Capture the cell that displays the provided text and extract its (X, Y) central coordinate. 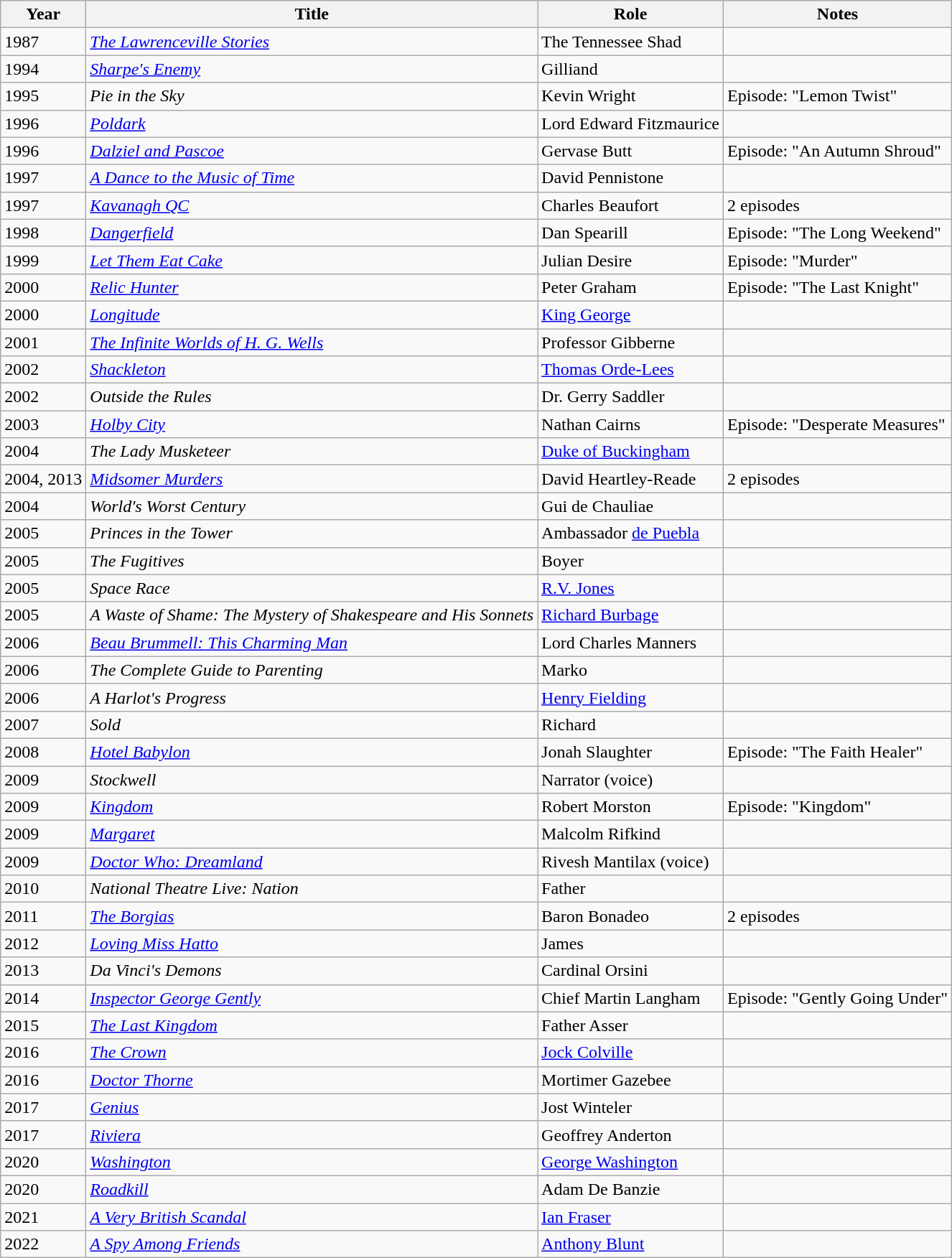
Geoffrey Anderton (630, 1134)
Washington (312, 1162)
Year (43, 14)
1994 (43, 69)
A Dance to the Music of Time (312, 178)
Gervase Butt (630, 151)
Boyer (630, 561)
Poldark (312, 124)
The Fugitives (312, 561)
Margaret (312, 834)
Julian Desire (630, 260)
2010 (43, 889)
Shackleton (312, 370)
Let Them Eat Cake (312, 260)
Chief Martin Langham (630, 998)
1999 (43, 260)
Richard (630, 724)
2012 (43, 943)
Marko (630, 670)
National Theatre Live: Nation (312, 889)
Episode: "The Long Weekend" (838, 233)
Cardinal Orsini (630, 971)
The Last Kingdom (312, 1025)
Dalziel and Pascoe (312, 151)
A Waste of Shame: The Mystery of Shakespeare and His Sonnets (312, 615)
George Washington (630, 1162)
A Harlot's Progress (312, 697)
Role (630, 14)
Title (312, 14)
A Spy Among Friends (312, 1244)
Mortimer Gazebee (630, 1080)
2004, 2013 (43, 479)
Richard Burbage (630, 615)
2013 (43, 971)
The Crown (312, 1053)
David Heartley-Reade (630, 479)
Episode: "The Last Knight" (838, 287)
Gilliand (630, 69)
Nathan Cairns (630, 424)
Robert Morston (630, 807)
Relic Hunter (312, 287)
2022 (43, 1244)
1987 (43, 42)
Kevin Wright (630, 96)
Father (630, 889)
Kingdom (312, 807)
Narrator (voice) (630, 779)
Dangerfield (312, 233)
Baron Bonadeo (630, 916)
Kavanagh QC (312, 205)
Episode: "The Faith Healer" (838, 752)
Dan Spearill (630, 233)
Doctor Thorne (312, 1080)
2014 (43, 998)
Dr. Gerry Saddler (630, 397)
Episode: "Murder" (838, 260)
Princes in the Tower (312, 534)
Jonah Slaughter (630, 752)
Lord Edward Fitzmaurice (630, 124)
A Very British Scandal (312, 1217)
2015 (43, 1025)
2003 (43, 424)
Longitude (312, 314)
Outside the Rules (312, 397)
James (630, 943)
Jock Colville (630, 1053)
Sold (312, 724)
Roadkill (312, 1189)
Professor Gibberne (630, 343)
Da Vinci's Demons (312, 971)
Episode: "Kingdom" (838, 807)
Space Race (312, 588)
1995 (43, 96)
2021 (43, 1217)
The Infinite Worlds of H. G. Wells (312, 343)
The Lawrenceville Stories (312, 42)
Episode: "Desperate Measures" (838, 424)
The Tennessee Shad (630, 42)
Thomas Orde-Lees (630, 370)
The Complete Guide to Parenting (312, 670)
Ian Fraser (630, 1217)
Midsomer Murders (312, 479)
Stockwell (312, 779)
Doctor Who: Dreamland (312, 862)
Charles Beaufort (630, 205)
David Pennistone (630, 178)
Episode: "An Autumn Shroud" (838, 151)
Adam De Banzie (630, 1189)
Hotel Babylon (312, 752)
2011 (43, 916)
Malcolm Rifkind (630, 834)
Pie in the Sky (312, 96)
The Borgias (312, 916)
Duke of Buckingham (630, 452)
Beau Brummell: This Charming Man (312, 643)
World's Worst Century (312, 506)
Holby City (312, 424)
Sharpe's Enemy (312, 69)
Gui de Chauliae (630, 506)
Notes (838, 14)
Rivesh Mantilax (voice) (630, 862)
Ambassador de Puebla (630, 534)
Loving Miss Hatto (312, 943)
King George (630, 314)
R.V. Jones (630, 588)
The Lady Musketeer (312, 452)
Genius (312, 1107)
Riviera (312, 1134)
Episode: "Gently Going Under" (838, 998)
Inspector George Gently (312, 998)
Jost Winteler (630, 1107)
2001 (43, 343)
Episode: "Lemon Twist" (838, 96)
1998 (43, 233)
2008 (43, 752)
Henry Fielding (630, 697)
2007 (43, 724)
Lord Charles Manners (630, 643)
Peter Graham (630, 287)
Father Asser (630, 1025)
Anthony Blunt (630, 1244)
